Scan for the cell matching the given text and deliver its (X, Y) coordinate at center. 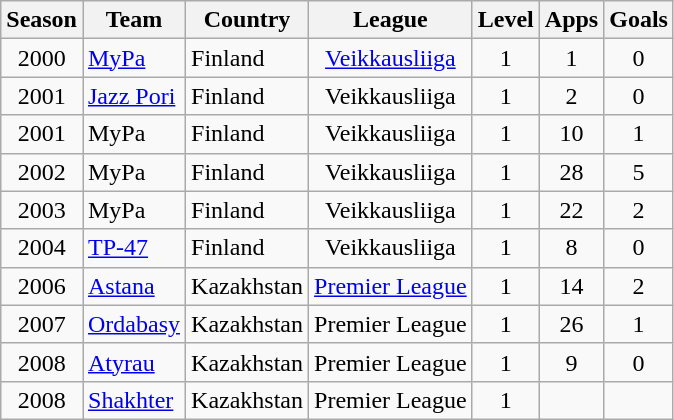
9 (571, 362)
10 (571, 134)
Level (506, 20)
Shakhter (134, 400)
8 (571, 248)
Astana (134, 286)
Jazz Pori (134, 96)
Goals (639, 20)
2003 (42, 210)
Country (248, 20)
28 (571, 172)
26 (571, 324)
5 (639, 172)
22 (571, 210)
Atyrau (134, 362)
Season (42, 20)
Team (134, 20)
2002 (42, 172)
Apps (571, 20)
2007 (42, 324)
Ordabasy (134, 324)
2004 (42, 248)
14 (571, 286)
2006 (42, 286)
2000 (42, 58)
League (391, 20)
TP-47 (134, 248)
